Find where the given text appears and provide that cell's center as (x, y) coordinate. 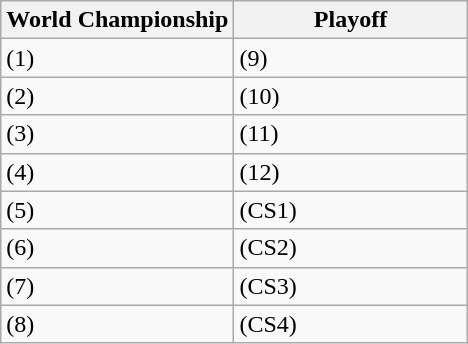
(2) (118, 96)
(6) (118, 248)
(1) (118, 58)
(7) (118, 286)
(5) (118, 210)
Playoff (350, 20)
(12) (350, 172)
(4) (118, 172)
(8) (118, 324)
(11) (350, 134)
(3) (118, 134)
(CS3) (350, 286)
World Championship (118, 20)
(10) (350, 96)
(9) (350, 58)
(CS1) (350, 210)
(CS4) (350, 324)
(CS2) (350, 248)
